For the text-containing cell, return its midpoint in [X, Y] coordinate format. 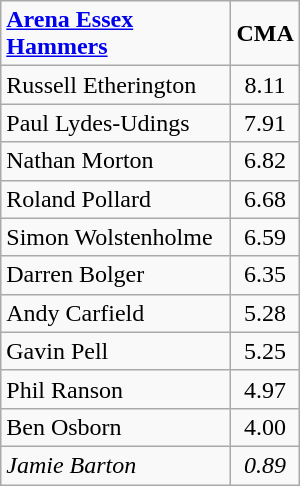
Nathan Morton [116, 161]
5.28 [265, 313]
7.91 [265, 123]
6.59 [265, 237]
Phil Ranson [116, 389]
8.11 [265, 85]
Russell Etherington [116, 85]
Simon Wolstenholme [116, 237]
Paul Lydes-Udings [116, 123]
CMA [265, 34]
Gavin Pell [116, 351]
Arena Essex Hammers [116, 34]
4.00 [265, 427]
Jamie Barton [116, 465]
6.35 [265, 275]
5.25 [265, 351]
4.97 [265, 389]
Darren Bolger [116, 275]
6.68 [265, 199]
6.82 [265, 161]
Roland Pollard [116, 199]
0.89 [265, 465]
Ben Osborn [116, 427]
Andy Carfield [116, 313]
